Scan for the cell matching the given text and deliver its [x, y] coordinate at center. 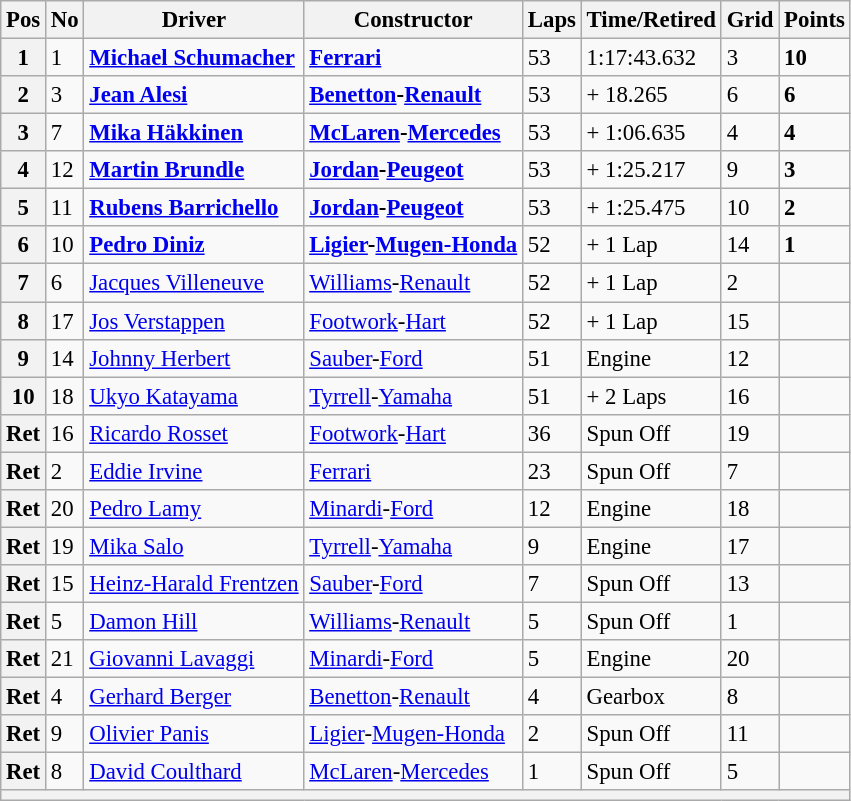
Pedro Diniz [194, 245]
Mika Häkkinen [194, 133]
Jos Verstappen [194, 321]
David Coulthard [194, 772]
Jean Alesi [194, 95]
23 [552, 471]
Gerhard Berger [194, 697]
Laps [552, 20]
+ 1:25.217 [651, 170]
Ricardo Rosset [194, 433]
21 [65, 659]
+ 18.265 [651, 95]
+ 1:25.475 [651, 208]
36 [552, 433]
Jacques Villeneuve [194, 283]
Grid [750, 20]
Johnny Herbert [194, 358]
Gearbox [651, 697]
Eddie Irvine [194, 471]
+ 1:06.635 [651, 133]
Constructor [414, 20]
Heinz-Harald Frentzen [194, 584]
Time/Retired [651, 20]
Martin Brundle [194, 170]
Michael Schumacher [194, 58]
+ 2 Laps [651, 396]
Giovanni Lavaggi [194, 659]
13 [750, 584]
Olivier Panis [194, 734]
Pos [24, 20]
1:17:43.632 [651, 58]
Driver [194, 20]
Pedro Lamy [194, 509]
Rubens Barrichello [194, 208]
Points [814, 20]
Damon Hill [194, 621]
Ukyo Katayama [194, 396]
Mika Salo [194, 546]
No [65, 20]
